Determine the (X, Y) coordinate at the center of the cell enclosing the given text.  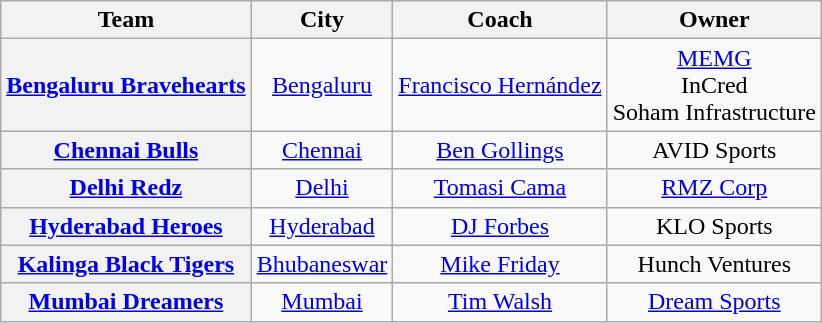
Bhubaneswar (322, 264)
Bengaluru Bravehearts (126, 85)
Hyderabad (322, 226)
Mumbai (322, 302)
Ben Gollings (500, 150)
Mumbai Dreamers (126, 302)
Chennai Bulls (126, 150)
Delhi Redz (126, 188)
City (322, 20)
Tim Walsh (500, 302)
Mike Friday (500, 264)
KLO Sports (714, 226)
Kalinga Black Tigers (126, 264)
Bengaluru (322, 85)
Coach (500, 20)
Dream Sports (714, 302)
Francisco Hernández (500, 85)
Hyderabad Heroes (126, 226)
Team (126, 20)
MEMGInCredSoham Infrastructure (714, 85)
AVID Sports (714, 150)
Hunch Ventures (714, 264)
Owner (714, 20)
Chennai (322, 150)
DJ Forbes (500, 226)
Delhi (322, 188)
RMZ Corp (714, 188)
Tomasi Cama (500, 188)
